Extract the (X, Y) coordinate from the center of the cell holding the provided text.  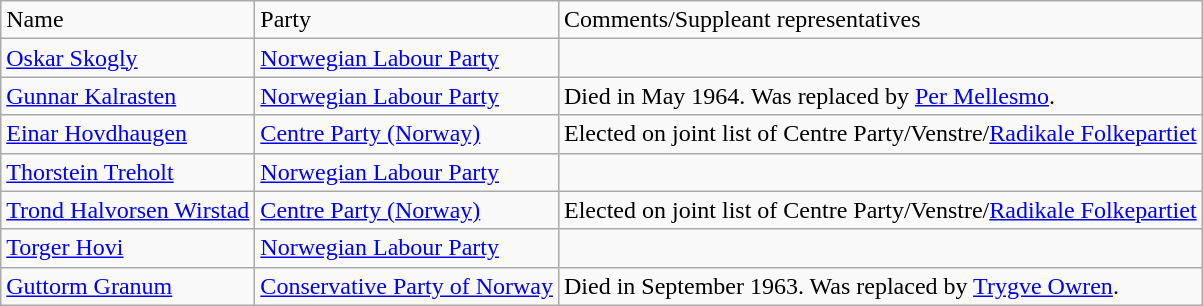
Died in September 1963. Was replaced by Trygve Owren. (880, 286)
Einar Hovdhaugen (128, 134)
Party (407, 20)
Comments/Suppleant representatives (880, 20)
Torger Hovi (128, 248)
Died in May 1964. Was replaced by Per Mellesmo. (880, 96)
Name (128, 20)
Oskar Skogly (128, 58)
Conservative Party of Norway (407, 286)
Guttorm Granum (128, 286)
Thorstein Treholt (128, 172)
Gunnar Kalrasten (128, 96)
Trond Halvorsen Wirstad (128, 210)
